Find where the given text appears and provide that cell's center as (X, Y) coordinate. 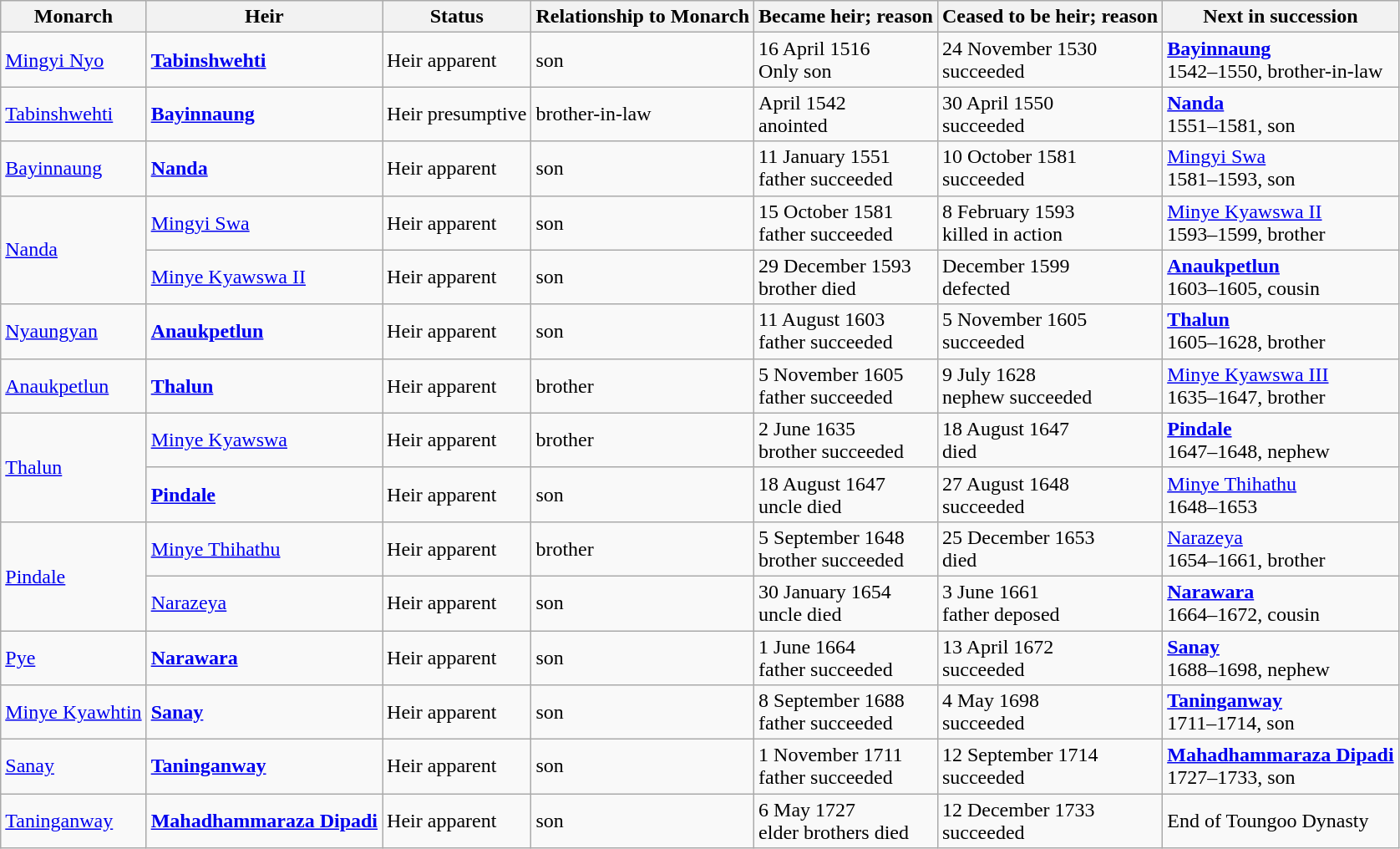
Mingyi Nyo (74, 60)
30 April 1550succeeded (1049, 114)
Thalun1605–1628, brother (1281, 331)
5 November 1605succeeded (1049, 331)
Pye (74, 657)
25 December 1653died (1049, 548)
Became heir; reason (846, 17)
5 November 1605father succeeded (846, 386)
1 November 1711father succeeded (846, 767)
Narazeya (264, 603)
Narawara (264, 657)
Narawara1664–1672, cousin (1281, 603)
Minye Kyawswa II (264, 277)
Nanda1551–1581, son (1281, 114)
Status (457, 17)
13 April 1672succeeded (1049, 657)
End of Toungoo Dynasty (1281, 821)
10 October 1581succeeded (1049, 169)
Mahadhammaraza Dipadi (264, 821)
3 June 1661father deposed (1049, 603)
Taninganway1711–1714, son (1281, 712)
December 1599defected (1049, 277)
16 April 1516Only son (846, 60)
Minye Kyawswa III1635–1647, brother (1281, 386)
Minye Kyawswa (264, 440)
Narazeya1654–1661, brother (1281, 548)
4 May 1698succeeded (1049, 712)
Next in succession (1281, 17)
Minye Thihathu (264, 548)
8 February 1593killed in action (1049, 222)
12 September 1714succeeded (1049, 767)
Nyaungyan (74, 331)
Minye Kyawswa II1593–1599, brother (1281, 222)
Minye Kyawhtin (74, 712)
11 August 1603father succeeded (846, 331)
9 July 1628nephew succeeded (1049, 386)
24 November 1530succeeded (1049, 60)
12 December 1733succeeded (1049, 821)
Ceased to be heir; reason (1049, 17)
Mingyi Swa (264, 222)
April 1542anointed (846, 114)
Heir (264, 17)
1 June 1664father succeeded (846, 657)
15 October 1581father succeeded (846, 222)
Relationship to Monarch (643, 17)
Sanay1688–1698, nephew (1281, 657)
Monarch (74, 17)
30 January 1654uncle died (846, 603)
5 September 1648brother succeeded (846, 548)
Pindale1647–1648, nephew (1281, 440)
18 August 1647died (1049, 440)
Anaukpetlun1603–1605, cousin (1281, 277)
Mahadhammaraza Dipadi1727–1733, son (1281, 767)
Bayinnaung1542–1550, brother-in-law (1281, 60)
6 May 1727elder brothers died (846, 821)
Heir presumptive (457, 114)
Minye Thihathu1648–1653 (1281, 495)
29 December 1593brother died (846, 277)
18 August 1647uncle died (846, 495)
8 September 1688father succeeded (846, 712)
11 January 1551father succeeded (846, 169)
Mingyi Swa1581–1593, son (1281, 169)
27 August 1648succeeded (1049, 495)
brother-in-law (643, 114)
2 June 1635 brother succeeded (846, 440)
